Return (X, Y) of the center of cell containing provided text 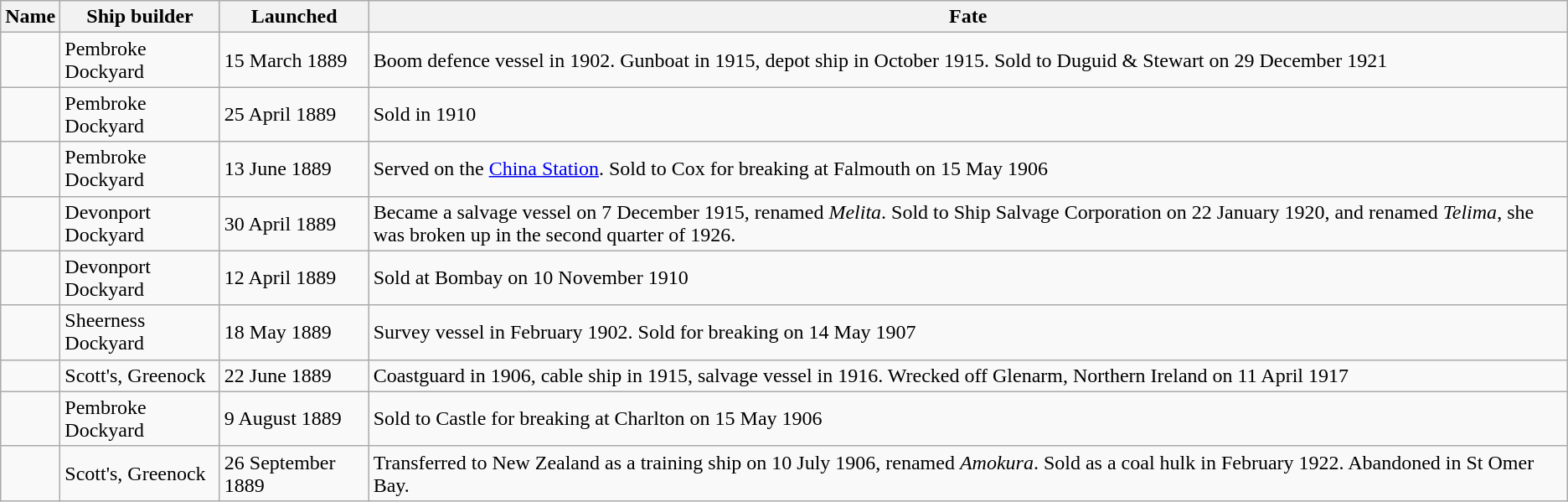
15 March 1889 (294, 60)
Sold to Castle for breaking at Charlton on 15 May 1906 (968, 419)
Sold at Bombay on 10 November 1910 (968, 278)
Served on the China Station. Sold to Cox for breaking at Falmouth on 15 May 1906 (968, 169)
Coastguard in 1906, cable ship in 1915, salvage vessel in 1916. Wrecked off Glenarm, Northern Ireland on 11 April 1917 (968, 375)
30 April 1889 (294, 223)
Sheerness Dockyard (141, 332)
Transferred to New Zealand as a training ship on 10 July 1906, renamed Amokura. Sold as a coal hulk in February 1922. Abandoned in St Omer Bay. (968, 473)
22 June 1889 (294, 375)
Boom defence vessel in 1902. Gunboat in 1915, depot ship in October 1915. Sold to Duguid & Stewart on 29 December 1921 (968, 60)
12 April 1889 (294, 278)
18 May 1889 (294, 332)
Survey vessel in February 1902. Sold for breaking on 14 May 1907 (968, 332)
13 June 1889 (294, 169)
9 August 1889 (294, 419)
Launched (294, 17)
26 September 1889 (294, 473)
Fate (968, 17)
Name (30, 17)
Ship builder (141, 17)
25 April 1889 (294, 114)
Sold in 1910 (968, 114)
